Locate the cell with the specified text and output its (x, y) center coordinate. 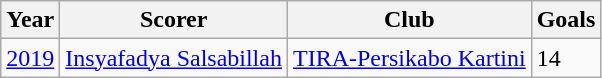
Insyafadya Salsabillah (174, 58)
Year (30, 20)
TIRA-Persikabo Kartini (409, 58)
Goals (566, 20)
14 (566, 58)
2019 (30, 58)
Club (409, 20)
Scorer (174, 20)
